Search for the cell housing the specified text and yield its (X, Y) center coordinate. 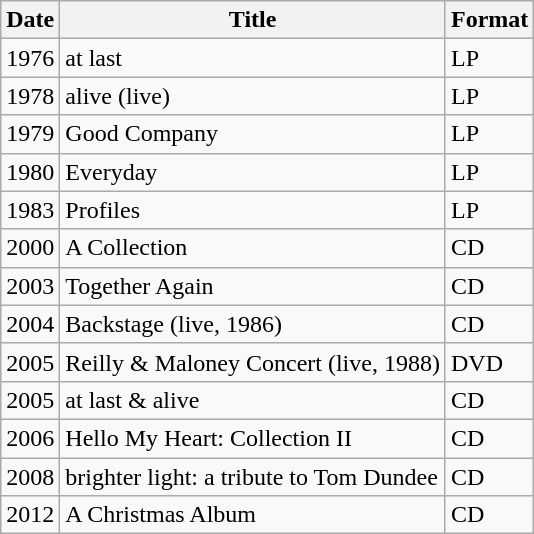
alive (live) (253, 96)
at last & alive (253, 400)
A Collection (253, 248)
at last (253, 58)
2000 (30, 248)
2012 (30, 515)
2006 (30, 438)
2003 (30, 286)
Everyday (253, 172)
Title (253, 20)
1979 (30, 134)
1983 (30, 210)
Backstage (live, 1986) (253, 324)
A Christmas Album (253, 515)
Good Company (253, 134)
1980 (30, 172)
Hello My Heart: Collection II (253, 438)
Reilly & Maloney Concert (live, 1988) (253, 362)
Together Again (253, 286)
Format (489, 20)
2008 (30, 477)
1976 (30, 58)
Date (30, 20)
1978 (30, 96)
Profiles (253, 210)
DVD (489, 362)
2004 (30, 324)
brighter light: a tribute to Tom Dundee (253, 477)
